Output the (x, y) coordinate of the center of the cell containing the given text.  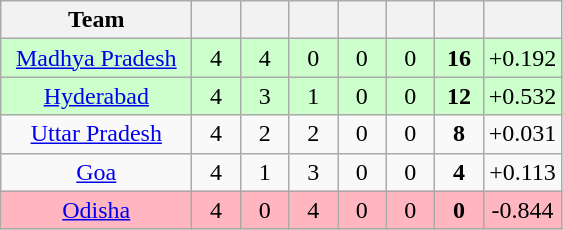
+0.532 (522, 96)
Team (96, 20)
Madhya Pradesh (96, 58)
-0.844 (522, 210)
+0.192 (522, 58)
Uttar Pradesh (96, 134)
Odisha (96, 210)
+0.113 (522, 172)
+0.031 (522, 134)
Hyderabad (96, 96)
Goa (96, 172)
16 (460, 58)
12 (460, 96)
8 (460, 134)
